Capture the cell that displays the provided text and extract its (X, Y) central coordinate. 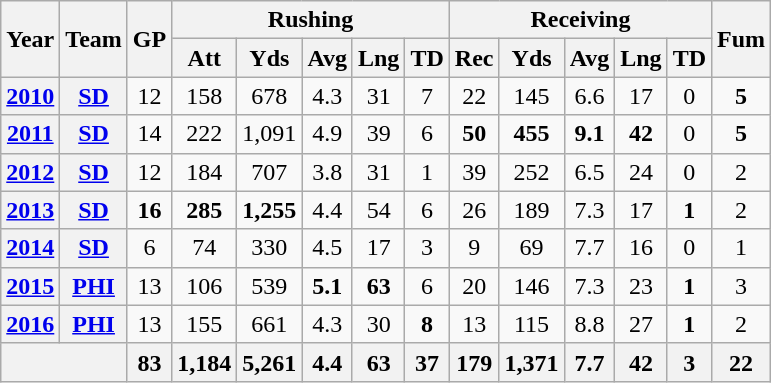
24 (641, 172)
Fum (742, 39)
Rec (474, 58)
5,261 (270, 362)
50 (474, 134)
455 (532, 134)
Team (94, 39)
4.9 (328, 134)
252 (532, 172)
83 (149, 362)
2014 (30, 248)
37 (427, 362)
74 (204, 248)
2012 (30, 172)
1,091 (270, 134)
4.5 (328, 248)
184 (204, 172)
1,255 (270, 210)
Rushing (311, 20)
6.5 (590, 172)
2016 (30, 324)
106 (204, 286)
2013 (30, 210)
1,371 (532, 362)
5.1 (328, 286)
23 (641, 286)
145 (532, 96)
Att (204, 58)
1,184 (204, 362)
20 (474, 286)
9.1 (590, 134)
285 (204, 210)
Year (30, 39)
8.8 (590, 324)
707 (270, 172)
54 (378, 210)
2011 (30, 134)
6.6 (590, 96)
GP (149, 39)
330 (270, 248)
2010 (30, 96)
9 (474, 248)
27 (641, 324)
69 (532, 248)
155 (204, 324)
26 (474, 210)
146 (532, 286)
2015 (30, 286)
115 (532, 324)
158 (204, 96)
661 (270, 324)
8 (427, 324)
7 (427, 96)
179 (474, 362)
Receiving (580, 20)
678 (270, 96)
30 (378, 324)
189 (532, 210)
539 (270, 286)
3.8 (328, 172)
14 (149, 134)
222 (204, 134)
